Locate the cell with the specified text and output its (X, Y) center coordinate. 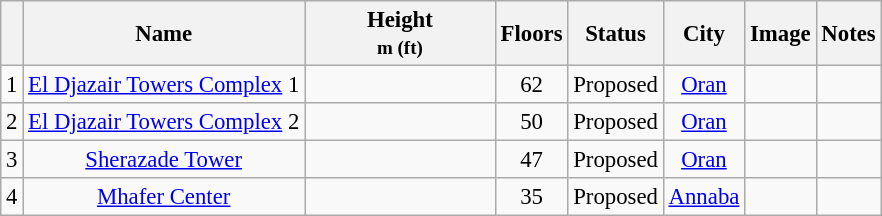
35 (532, 197)
El Djazair Towers Complex 1 (164, 85)
3 (12, 160)
4 (12, 197)
50 (532, 122)
Floors (532, 34)
El Djazair Towers Complex 2 (164, 122)
47 (532, 160)
Annaba (704, 197)
2 (12, 122)
City (704, 34)
Status (616, 34)
Mhafer Center (164, 197)
Image (780, 34)
62 (532, 85)
Sherazade Tower (164, 160)
1 (12, 85)
Notes (848, 34)
Heightm (ft) (400, 34)
Name (164, 34)
